Return the (X, Y) coordinate for the center point of the cell that contains the specified text.  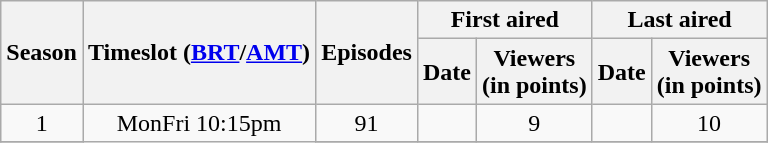
Season (42, 52)
Last aired (680, 20)
Timeslot (BRT/AMT) (198, 52)
10 (709, 123)
91 (367, 123)
1 (42, 123)
First aired (504, 20)
MonFri 10:15pm (198, 123)
9 (534, 123)
Episodes (367, 52)
